Extract the [X, Y] coordinate from the center of the cell holding the provided text.  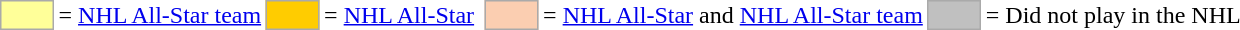
= NHL All-Star and NHL All-Star team [734, 15]
= NHL All-Star team [160, 15]
= NHL All-Star [400, 15]
